Detect which cell encompasses the target text, then output its (x, y) center coordinate. 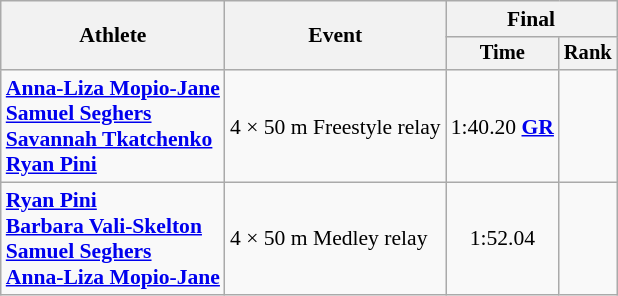
Event (336, 36)
Anna-Liza Mopio-JaneSamuel SeghersSavannah TkatchenkoRyan Pini (113, 126)
4 × 50 m Freestyle relay (336, 126)
Time (502, 54)
Final (532, 19)
Rank (588, 54)
Athlete (113, 36)
1:40.20 GR (502, 126)
Ryan PiniBarbara Vali-SkeltonSamuel SeghersAnna-Liza Mopio-Jane (113, 239)
1:52.04 (502, 239)
4 × 50 m Medley relay (336, 239)
